Locate the cell with the specified text and output its [X, Y] center coordinate. 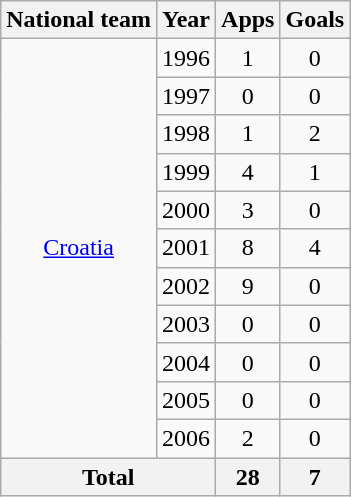
2005 [186, 400]
2003 [186, 324]
Year [186, 20]
2000 [186, 210]
8 [248, 248]
2004 [186, 362]
1999 [186, 172]
2002 [186, 286]
9 [248, 286]
1996 [186, 58]
Apps [248, 20]
National team [79, 20]
Croatia [79, 248]
Total [108, 477]
28 [248, 477]
3 [248, 210]
2001 [186, 248]
7 [315, 477]
2006 [186, 438]
Goals [315, 20]
1998 [186, 134]
1997 [186, 96]
